Search for the cell housing the specified text and yield its [x, y] center coordinate. 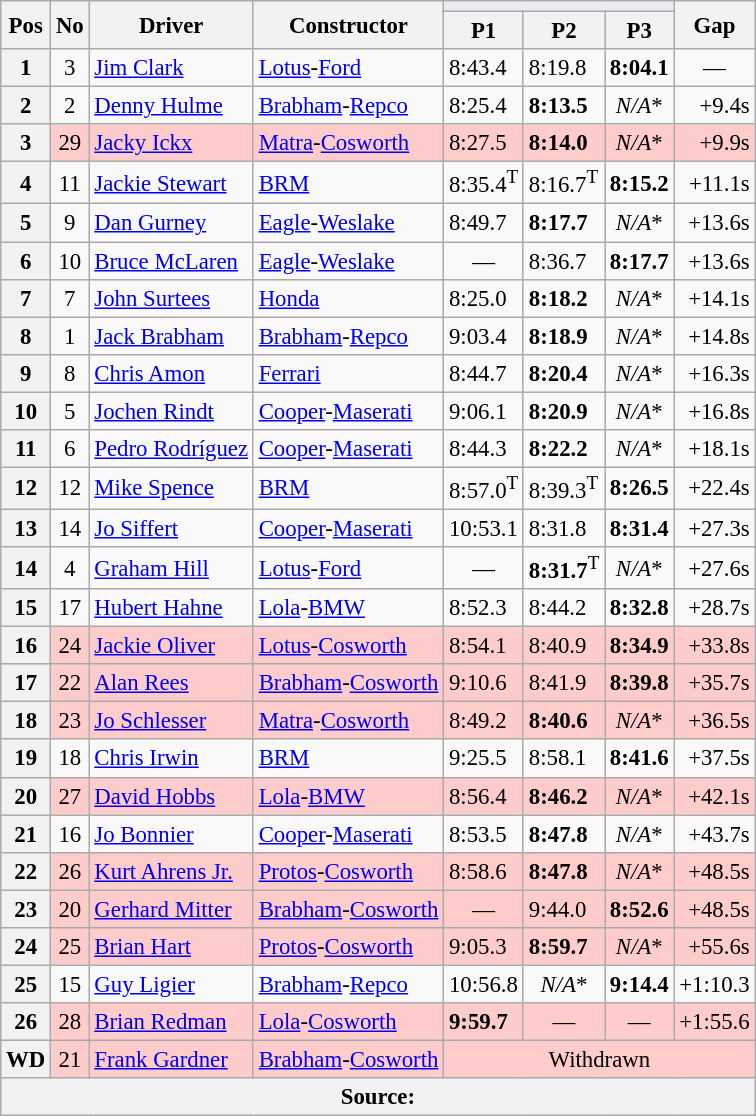
8:44.2 [564, 608]
8:25.0 [484, 298]
Pos [26, 25]
+36.5s [714, 721]
8:27.5 [484, 143]
8:31.7T [564, 568]
Brian Redman [171, 1022]
Driver [171, 25]
+55.6s [714, 947]
Ferrari [348, 373]
27 [70, 796]
Constructor [348, 25]
9:25.5 [484, 759]
Jo Schlesser [171, 721]
Bruce McLaren [171, 261]
+28.7s [714, 608]
Lola-Cosworth [348, 1022]
Jacky Ickx [171, 143]
8:53.5 [484, 834]
Graham Hill [171, 568]
P2 [564, 31]
29 [70, 143]
+37.5s [714, 759]
+18.1s [714, 449]
+9.9s [714, 143]
Withdrawn [600, 1059]
Honda [348, 298]
8:34.9 [640, 646]
8:39.3T [564, 488]
Hubert Hahne [171, 608]
Jackie Oliver [171, 646]
28 [70, 1022]
8:41.9 [564, 683]
8:26.5 [640, 488]
8:14.0 [564, 143]
8:25.4 [484, 106]
9:05.3 [484, 947]
P1 [484, 31]
+9.4s [714, 106]
+16.3s [714, 373]
Dan Gurney [171, 223]
8:16.7T [564, 183]
P3 [640, 31]
Pedro Rodríguez [171, 449]
Mike Spence [171, 488]
8:35.4T [484, 183]
8:52.6 [640, 909]
8:18.9 [564, 336]
8:19.8 [564, 68]
WD [26, 1059]
Brian Hart [171, 947]
8:49.2 [484, 721]
Source: [378, 1097]
8:20.9 [564, 411]
8:22.2 [564, 449]
+1:55.6 [714, 1022]
8:32.8 [640, 608]
8:41.6 [640, 759]
8:31.4 [640, 528]
8:20.4 [564, 373]
+33.8s [714, 646]
9:03.4 [484, 336]
8:56.4 [484, 796]
David Hobbs [171, 796]
Jo Bonnier [171, 834]
8:54.1 [484, 646]
+1:10.3 [714, 984]
Frank Gardner [171, 1059]
+35.7s [714, 683]
+14.1s [714, 298]
+27.3s [714, 528]
8:52.3 [484, 608]
9:14.4 [640, 984]
8:18.2 [564, 298]
8:36.7 [564, 261]
Jo Siffert [171, 528]
8:58.6 [484, 871]
10:56.8 [484, 984]
9:59.7 [484, 1022]
9:06.1 [484, 411]
9:10.6 [484, 683]
Chris Irwin [171, 759]
+11.1s [714, 183]
Chris Amon [171, 373]
Jackie Stewart [171, 183]
+14.8s [714, 336]
8:43.4 [484, 68]
8:44.7 [484, 373]
Kurt Ahrens Jr. [171, 871]
8:40.6 [564, 721]
+27.6s [714, 568]
Gap [714, 25]
+42.1s [714, 796]
8:46.2 [564, 796]
Jack Brabham [171, 336]
+22.4s [714, 488]
Gerhard Mitter [171, 909]
8:59.7 [564, 947]
8:15.2 [640, 183]
8:31.8 [564, 528]
13 [26, 528]
Jim Clark [171, 68]
8:49.7 [484, 223]
Guy Ligier [171, 984]
8:57.0T [484, 488]
Jochen Rindt [171, 411]
8:39.8 [640, 683]
John Surtees [171, 298]
10:53.1 [484, 528]
8:40.9 [564, 646]
No [70, 25]
19 [26, 759]
+16.8s [714, 411]
Denny Hulme [171, 106]
8:58.1 [564, 759]
9:44.0 [564, 909]
8:04.1 [640, 68]
Lotus-Cosworth [348, 646]
8:13.5 [564, 106]
+43.7s [714, 834]
8:44.3 [484, 449]
Alan Rees [171, 683]
